For the text-containing cell, return its midpoint in (X, Y) coordinate format. 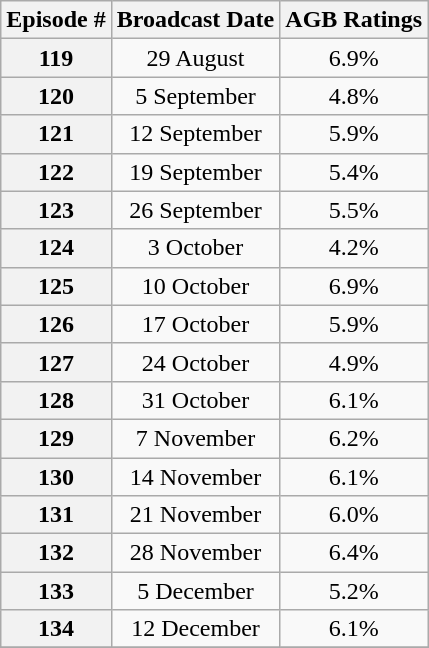
4.9% (354, 362)
26 September (196, 210)
119 (56, 58)
4.2% (354, 248)
21 November (196, 515)
7 November (196, 438)
132 (56, 553)
28 November (196, 553)
5.5% (354, 210)
121 (56, 134)
127 (56, 362)
129 (56, 438)
31 October (196, 400)
Episode # (56, 20)
120 (56, 96)
126 (56, 324)
10 October (196, 286)
5 December (196, 591)
131 (56, 515)
128 (56, 400)
6.0% (354, 515)
134 (56, 629)
Broadcast Date (196, 20)
14 November (196, 477)
29 August (196, 58)
123 (56, 210)
5.4% (354, 172)
5.2% (354, 591)
AGB Ratings (354, 20)
5 September (196, 96)
133 (56, 591)
19 September (196, 172)
130 (56, 477)
124 (56, 248)
125 (56, 286)
12 December (196, 629)
122 (56, 172)
12 September (196, 134)
17 October (196, 324)
3 October (196, 248)
24 October (196, 362)
6.4% (354, 553)
6.2% (354, 438)
4.8% (354, 96)
